Capture the cell that displays the provided text and extract its [X, Y] central coordinate. 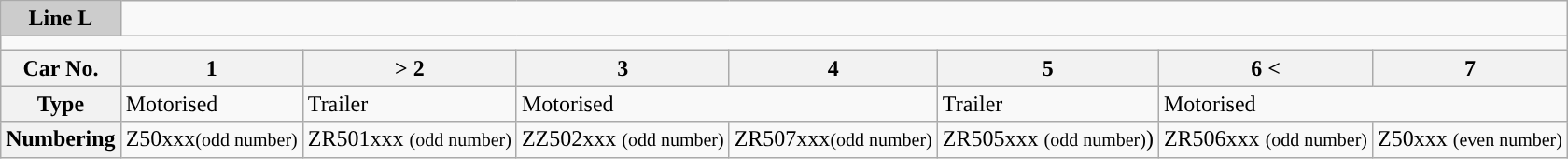
Z50xxx(odd number) [211, 139]
6 < [1266, 68]
5 [1047, 68]
ZZ502xxx (odd number) [623, 139]
3 [623, 68]
Line L [61, 19]
ZR506xxx (odd number) [1266, 139]
Type [61, 104]
1 [211, 68]
> 2 [409, 68]
Z50xxx (even number) [1471, 139]
7 [1471, 68]
ZR501xxx (odd number) [409, 139]
ZR505xxx (odd number)) [1047, 139]
ZR507xxx(odd number) [833, 139]
4 [833, 68]
Car No. [61, 68]
Numbering [61, 139]
